Find where the given text appears and provide that cell's center as (x, y) coordinate. 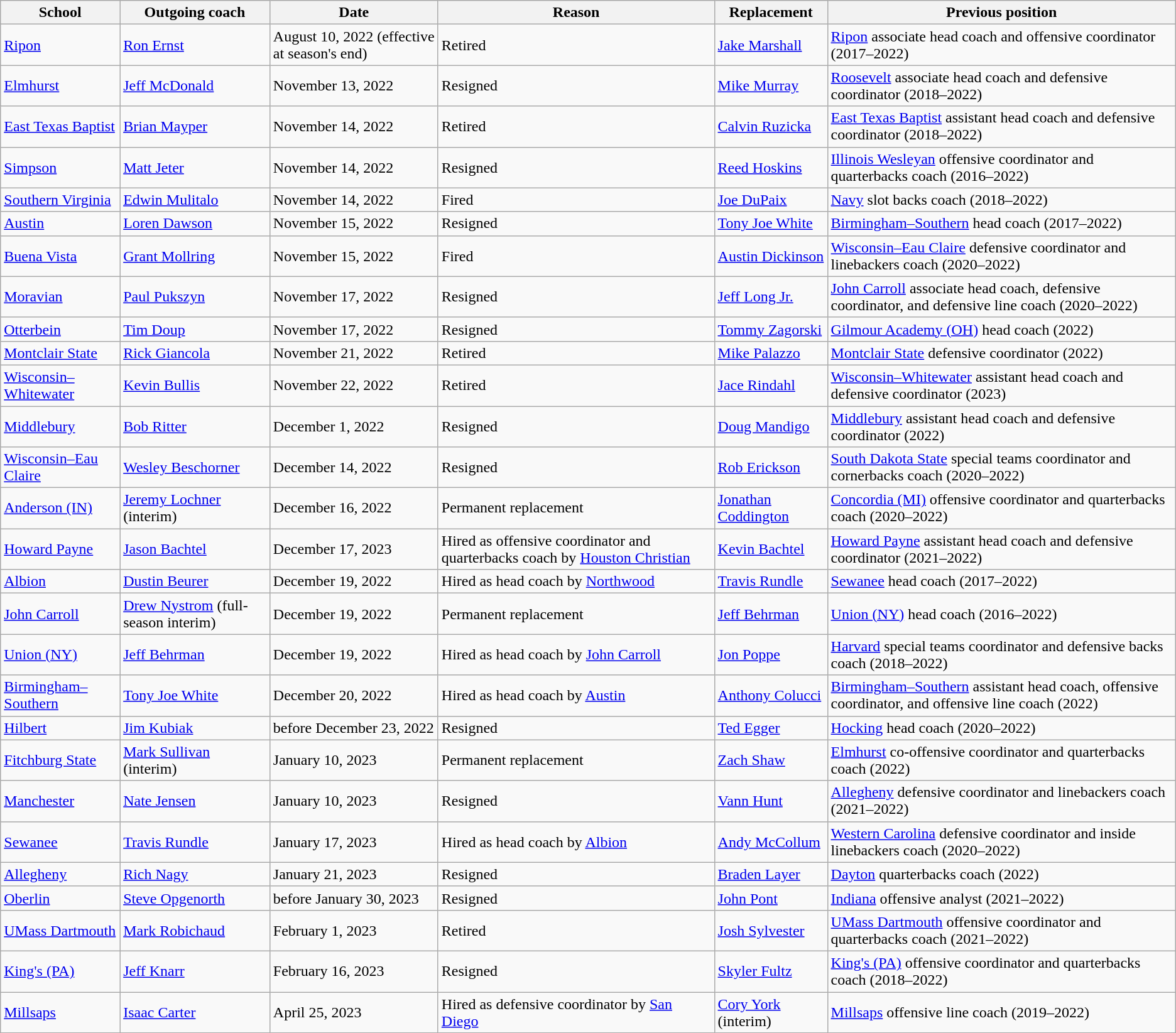
Hired as offensive coordinator and quarterbacks coach by Houston Christian (576, 549)
Millsaps (60, 1012)
Josh Sylvester (771, 931)
Loren Dawson (195, 224)
Hired as head coach by John Carroll (576, 654)
Wisconsin–Eau Claire defensive coordinator and linebackers coach (2020–2022) (1001, 256)
Sewanee head coach (2017–2022) (1001, 581)
February 16, 2023 (354, 971)
December 1, 2022 (354, 426)
Hired as head coach by Northwood (576, 581)
Vann Hunt (771, 801)
Manchester (60, 801)
Howard Payne (60, 549)
Reed Hoskins (771, 167)
Montclair State (60, 353)
Albion (60, 581)
Gilmour Academy (OH) head coach (2022) (1001, 329)
Mark Sullivan (interim) (195, 760)
UMass Dartmouth (60, 931)
Jeff McDonald (195, 85)
John Carroll associate head coach, defensive coordinator, and defensive line coach (2020–2022) (1001, 296)
East Texas Baptist (60, 127)
Tommy Zagorski (771, 329)
Hilbert (60, 728)
South Dakota State special teams coordinator and cornerbacks coach (2020–2022) (1001, 467)
Ron Ernst (195, 45)
Anderson (IN) (60, 509)
Nate Jensen (195, 801)
Sewanee (60, 841)
Jace Rindahl (771, 386)
Union (NY) (60, 654)
Reason (576, 13)
Montclair State defensive coordinator (2022) (1001, 353)
Austin (60, 224)
December 14, 2022 (354, 467)
Ripon (60, 45)
John Pont (771, 898)
Jim Kubiak (195, 728)
Joe DuPaix (771, 200)
April 25, 2023 (354, 1012)
School (60, 13)
Elmhurst co-offensive coordinator and quarterbacks coach (2022) (1001, 760)
John Carroll (60, 614)
Jon Poppe (771, 654)
Birmingham–Southern head coach (2017–2022) (1001, 224)
August 10, 2022 (effective at season's end) (354, 45)
Rob Erickson (771, 467)
Wisconsin–Eau Claire (60, 467)
Kevin Bullis (195, 386)
February 1, 2023 (354, 931)
Moravian (60, 296)
Wisconsin–Whitewater (60, 386)
Wesley Beschorner (195, 467)
Steve Opgenorth (195, 898)
Fitchburg State (60, 760)
Buena Vista (60, 256)
Birmingham–Southern assistant head coach, offensive coordinator, and offensive line coach (2022) (1001, 696)
Union (NY) head coach (2016–2022) (1001, 614)
November 21, 2022 (354, 353)
Simpson (60, 167)
Ripon associate head coach and offensive coordinator (2017–2022) (1001, 45)
Outgoing coach (195, 13)
Jeremy Lochner (interim) (195, 509)
Southern Virginia (60, 200)
Hired as head coach by Austin (576, 696)
Austin Dickinson (771, 256)
Jeff Long Jr. (771, 296)
Dustin Beurer (195, 581)
Calvin Ruzicka (771, 127)
Jeff Knarr (195, 971)
Harvard special teams coordinator and defensive backs coach (2018–2022) (1001, 654)
Concordia (MI) offensive coordinator and quarterbacks coach (2020–2022) (1001, 509)
Doug Mandigo (771, 426)
Replacement (771, 13)
before January 30, 2023 (354, 898)
Skyler Fultz (771, 971)
Kevin Bachtel (771, 549)
Illinois Wesleyan offensive coordinator and quarterbacks coach (2016–2022) (1001, 167)
Mike Murray (771, 85)
Bob Ritter (195, 426)
Matt Jeter (195, 167)
Drew Nystrom (full-season interim) (195, 614)
Cory York (interim) (771, 1012)
December 16, 2022 (354, 509)
January 21, 2023 (354, 874)
Jonathan Coddington (771, 509)
December 20, 2022 (354, 696)
Hocking head coach (2020–2022) (1001, 728)
Roosevelt associate head coach and defensive coordinator (2018–2022) (1001, 85)
Allegheny defensive coordinator and linebackers coach (2021–2022) (1001, 801)
Andy McCollum (771, 841)
Date (354, 13)
November 22, 2022 (354, 386)
Elmhurst (60, 85)
January 17, 2023 (354, 841)
East Texas Baptist assistant head coach and defensive coordinator (2018–2022) (1001, 127)
Otterbein (60, 329)
Mark Robichaud (195, 931)
Ted Egger (771, 728)
Braden Layer (771, 874)
Dayton quarterbacks coach (2022) (1001, 874)
Mike Palazzo (771, 353)
King's (PA) (60, 971)
Tim Doup (195, 329)
Rich Nagy (195, 874)
Navy slot backs coach (2018–2022) (1001, 200)
Zach Shaw (771, 760)
Jason Bachtel (195, 549)
Edwin Mulitalo (195, 200)
Birmingham–Southern (60, 696)
Hired as defensive coordinator by San Diego (576, 1012)
December 17, 2023 (354, 549)
UMass Dartmouth offensive coordinator and quarterbacks coach (2021–2022) (1001, 931)
Middlebury assistant head coach and defensive coordinator (2022) (1001, 426)
Howard Payne assistant head coach and defensive coordinator (2021–2022) (1001, 549)
Wisconsin–Whitewater assistant head coach and defensive coordinator (2023) (1001, 386)
Millsaps offensive line coach (2019–2022) (1001, 1012)
Western Carolina defensive coordinator and inside linebackers coach (2020–2022) (1001, 841)
Brian Mayper (195, 127)
Oberlin (60, 898)
Allegheny (60, 874)
Paul Pukszyn (195, 296)
Previous position (1001, 13)
Hired as head coach by Albion (576, 841)
before December 23, 2022 (354, 728)
Rick Giancola (195, 353)
Isaac Carter (195, 1012)
King's (PA) offensive coordinator and quarterbacks coach (2018–2022) (1001, 971)
November 13, 2022 (354, 85)
Indiana offensive analyst (2021–2022) (1001, 898)
Anthony Colucci (771, 696)
Middlebury (60, 426)
Grant Mollring (195, 256)
Jake Marshall (771, 45)
